Capture the cell that displays the provided text and extract its [x, y] central coordinate. 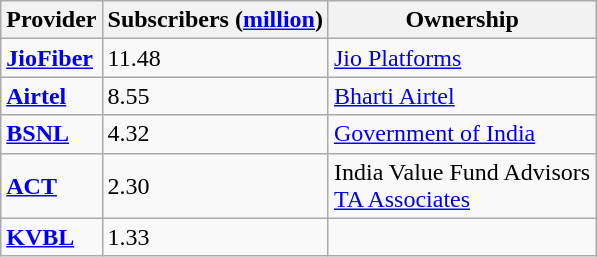
Jio Platforms [462, 58]
2.30 [215, 186]
JioFiber [52, 58]
Provider [52, 20]
8.55 [215, 96]
1.33 [215, 237]
Subscribers (million) [215, 20]
Airtel [52, 96]
11.48 [215, 58]
4.32 [215, 134]
India Value Fund AdvisorsTA Associates [462, 186]
Government of India [462, 134]
Ownership [462, 20]
BSNL [52, 134]
ACT [52, 186]
KVBL [52, 237]
Bharti Airtel [462, 96]
